Return (X, Y) of the center of cell containing provided text 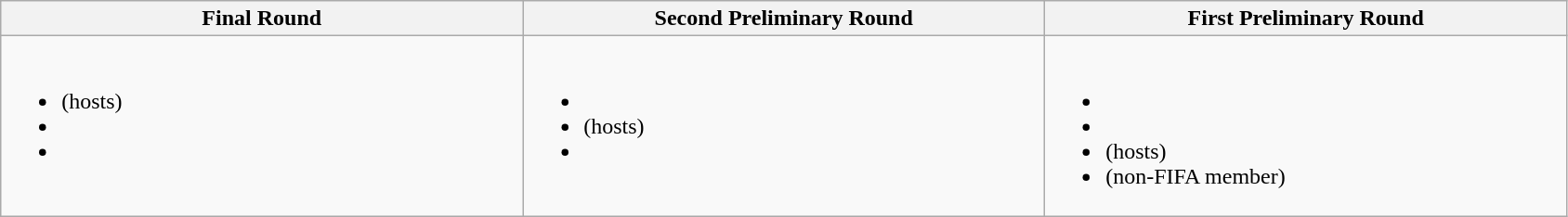
Second Preliminary Round (784, 19)
First Preliminary Round (1306, 19)
Final Round (262, 19)
(hosts) (non-FIFA member) (1306, 126)
